Locate the cell with the specified text and output its (x, y) center coordinate. 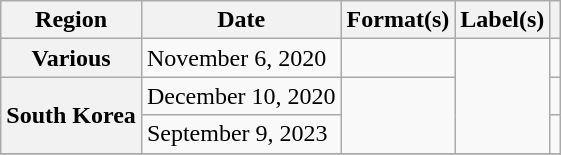
Label(s) (502, 20)
Various (72, 58)
South Korea (72, 115)
September 9, 2023 (241, 134)
December 10, 2020 (241, 96)
Region (72, 20)
November 6, 2020 (241, 58)
Date (241, 20)
Format(s) (398, 20)
